Output the [X, Y] coordinate of the center of the cell containing the given text.  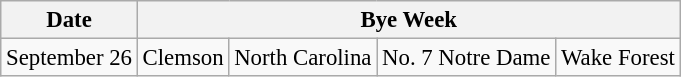
September 26 [69, 58]
Wake Forest [618, 58]
Date [69, 20]
North Carolina [303, 58]
Clemson [183, 58]
Bye Week [408, 20]
No. 7 Notre Dame [466, 58]
